Return the [X, Y] coordinate for the center point of the cell that contains the specified text.  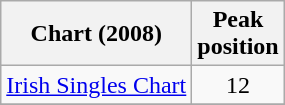
Peakposition [238, 34]
Irish Singles Chart [96, 85]
12 [238, 85]
Chart (2008) [96, 34]
